Pinpoint the cell where the given text exists, returning its (X, Y) midpoint coordinate. 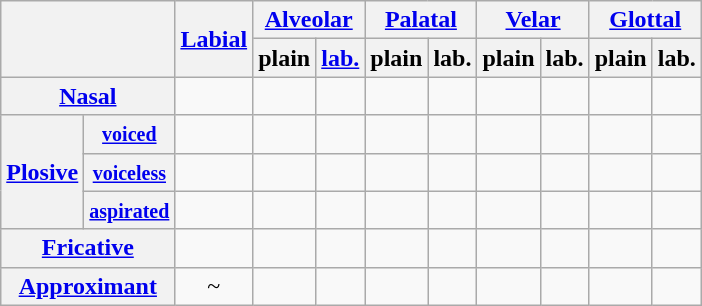
Approximant (88, 286)
Velar (533, 20)
Glottal (645, 20)
Fricative (88, 248)
Palatal (421, 20)
aspirated (130, 210)
~ (214, 286)
voiced (130, 134)
Alveolar (309, 20)
Plosive (42, 172)
Labial (214, 39)
voiceless (130, 172)
Nasal (88, 96)
